For the text-containing cell, return its midpoint in (x, y) coordinate format. 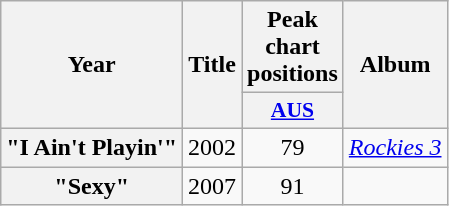
Year (92, 65)
Rockies 3 (395, 147)
AUS (293, 111)
"Sexy" (92, 185)
2007 (212, 185)
Title (212, 65)
91 (293, 185)
"I Ain't Playin'" (92, 147)
2002 (212, 147)
Peak chartpositions (293, 47)
79 (293, 147)
Album (395, 65)
